Capture the cell that displays the provided text and extract its (X, Y) central coordinate. 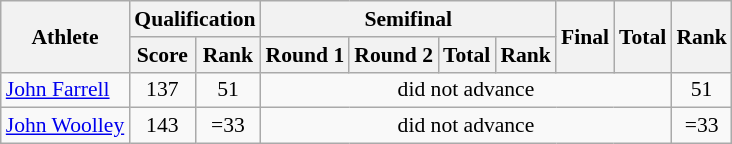
Round 1 (306, 55)
Round 2 (394, 55)
137 (162, 90)
Final (585, 36)
Semifinal (408, 19)
John Woolley (66, 126)
Qualification (194, 19)
Athlete (66, 36)
John Farrell (66, 90)
Score (162, 55)
143 (162, 126)
